Extract the (x, y) coordinate from the center of the cell holding the provided text.  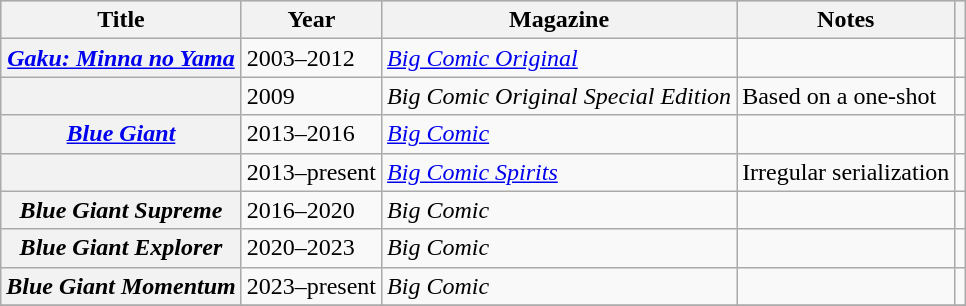
Big Comic Original (560, 58)
Title (121, 20)
2013–present (311, 172)
Irregular serialization (846, 172)
2003–2012 (311, 58)
Magazine (560, 20)
2009 (311, 96)
Based on a one-shot (846, 96)
Gaku: Minna no Yama (121, 58)
2023–present (311, 286)
Blue Giant (121, 134)
Notes (846, 20)
2013–2016 (311, 134)
Big Comic Spirits (560, 172)
Blue Giant Explorer (121, 248)
2020–2023 (311, 248)
Year (311, 20)
Big Comic Original Special Edition (560, 96)
Blue Giant Momentum (121, 286)
2016–2020 (311, 210)
Blue Giant Supreme (121, 210)
